From the cell containing the given text, extract its center point as [X, Y] coordinate. 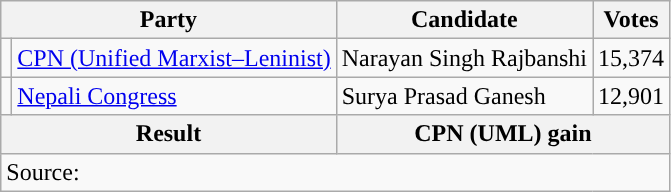
Nepali Congress [174, 96]
Source: [336, 172]
Candidate [464, 20]
Result [168, 134]
Surya Prasad Ganesh [464, 96]
12,901 [632, 96]
CPN (Unified Marxist–Leninist) [174, 58]
CPN (UML) gain [502, 134]
Votes [632, 20]
15,374 [632, 58]
Party [168, 20]
Narayan Singh Rajbanshi [464, 58]
